Output the (X, Y) coordinate of the center of the cell containing the given text.  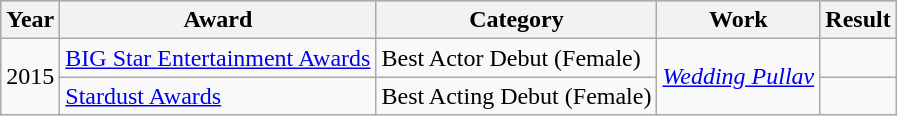
2015 (30, 77)
Work (738, 20)
Best Actor Debut (Female) (516, 58)
Wedding Pullav (738, 77)
Award (218, 20)
Stardust Awards (218, 96)
Best Acting Debut (Female) (516, 96)
Year (30, 20)
BIG Star Entertainment Awards (218, 58)
Category (516, 20)
Result (858, 20)
